Scan for the cell matching the given text and deliver its (X, Y) coordinate at center. 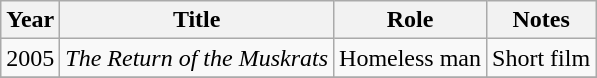
Year (30, 20)
Homeless man (410, 58)
Role (410, 20)
The Return of the Muskrats (197, 58)
Title (197, 20)
2005 (30, 58)
Notes (542, 20)
Short film (542, 58)
